From the cell containing the given text, extract its center point as [X, Y] coordinate. 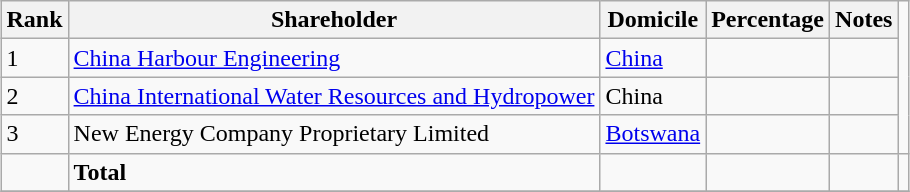
China Harbour Engineering [334, 58]
Rank [34, 20]
Domicile [653, 20]
Botswana [653, 134]
Percentage [768, 20]
Shareholder [334, 20]
Total [334, 172]
2 [34, 96]
China International Water Resources and Hydropower [334, 96]
3 [34, 134]
1 [34, 58]
Notes [864, 20]
New Energy Company Proprietary Limited [334, 134]
